Extract the (x, y) coordinate from the center of the cell holding the provided text.  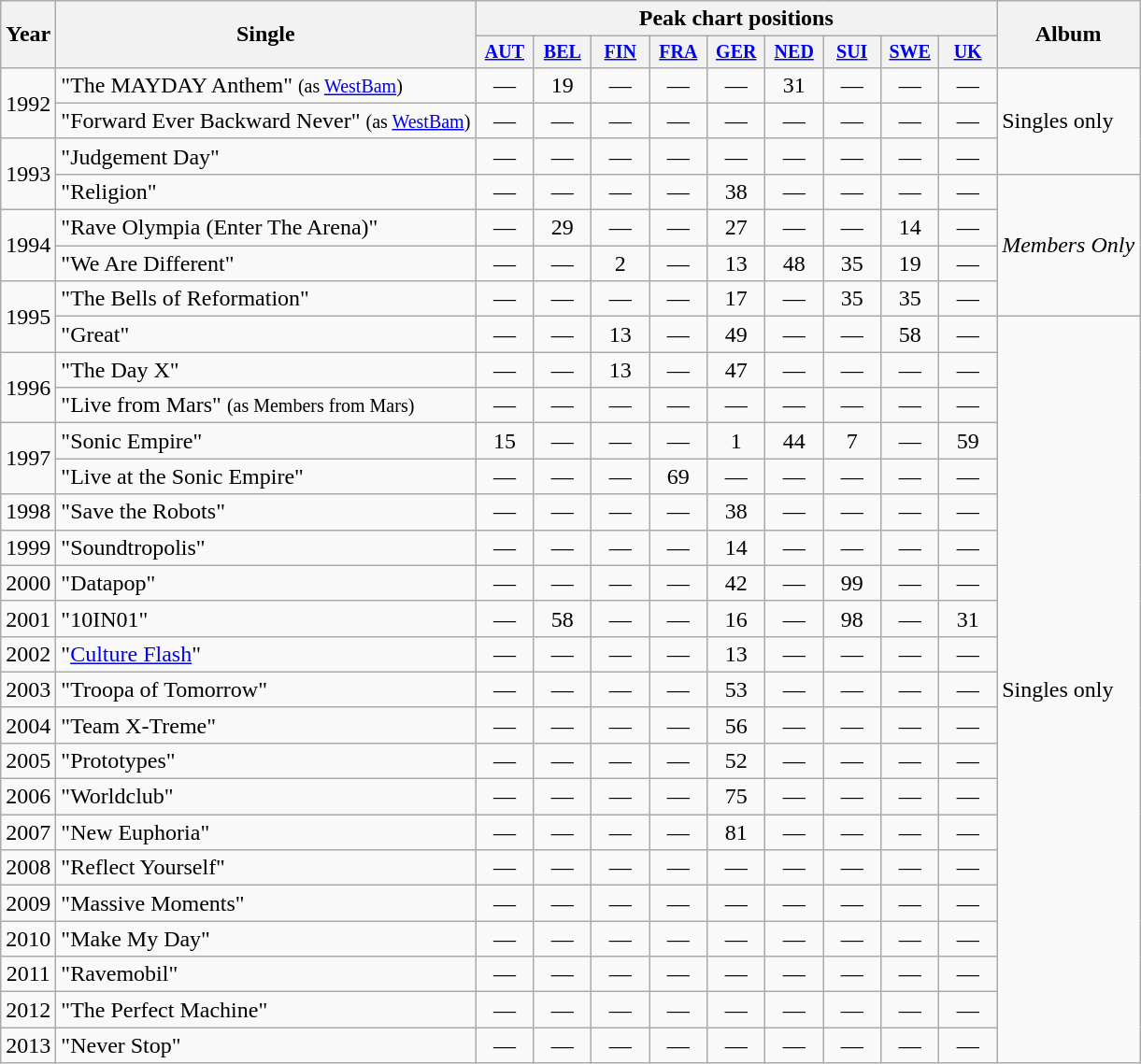
69 (678, 476)
47 (736, 370)
2009 (28, 903)
52 (736, 760)
17 (736, 299)
1998 (28, 512)
"Never Stop" (265, 1045)
1993 (28, 174)
Peak chart positions (736, 19)
"Sonic Empire" (265, 441)
1996 (28, 388)
2007 (28, 832)
FIN (620, 52)
"Rave Olympia (Enter The Arena)" (265, 228)
99 (852, 583)
2002 (28, 654)
"Reflect Yourself" (265, 868)
"10IN01" (265, 618)
29 (563, 228)
81 (736, 832)
"Make My Day" (265, 939)
2008 (28, 868)
UK (968, 52)
Single (265, 35)
2013 (28, 1045)
"The Bells of Reformation" (265, 299)
AUT (505, 52)
7 (852, 441)
75 (736, 797)
"We Are Different" (265, 263)
59 (968, 441)
2000 (28, 583)
1992 (28, 103)
2010 (28, 939)
49 (736, 334)
48 (794, 263)
"Live from Mars" (as Members from Mars) (265, 405)
1995 (28, 317)
15 (505, 441)
"Team X-Treme" (265, 725)
Album (1069, 35)
"Soundtropolis" (265, 547)
2004 (28, 725)
"Culture Flash" (265, 654)
NED (794, 52)
42 (736, 583)
2001 (28, 618)
2011 (28, 974)
"Save the Robots" (265, 512)
1997 (28, 459)
16 (736, 618)
"The Perfect Machine" (265, 1010)
SUI (852, 52)
1999 (28, 547)
53 (736, 689)
"New Euphoria" (265, 832)
2012 (28, 1010)
1 (736, 441)
2 (620, 263)
"Ravemobil" (265, 974)
Year (28, 35)
"Troopa of Tomorrow" (265, 689)
44 (794, 441)
2005 (28, 760)
56 (736, 725)
"Religion" (265, 192)
"Live at the Sonic Empire" (265, 476)
GER (736, 52)
"The MAYDAY Anthem" (as WestBam) (265, 85)
"Forward Ever Backward Never" (as WestBam) (265, 121)
BEL (563, 52)
"Great" (265, 334)
"Massive Moments" (265, 903)
"Datapop" (265, 583)
"Prototypes" (265, 760)
"Judgement Day" (265, 156)
"Worldclub" (265, 797)
2003 (28, 689)
2006 (28, 797)
27 (736, 228)
"The Day X" (265, 370)
FRA (678, 52)
SWE (910, 52)
Members Only (1069, 245)
1994 (28, 246)
98 (852, 618)
